Identify which cell holds the provided text, then report its [x, y] central coordinate. 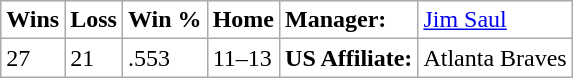
.553 [164, 58]
Loss [94, 20]
Home [243, 20]
Wins [33, 20]
Jim Saul [495, 20]
Atlanta Braves [495, 58]
Manager: [349, 20]
Win % [164, 20]
21 [94, 58]
11–13 [243, 58]
27 [33, 58]
US Affiliate: [349, 58]
